Output the [X, Y] coordinate of the center of the cell containing the given text.  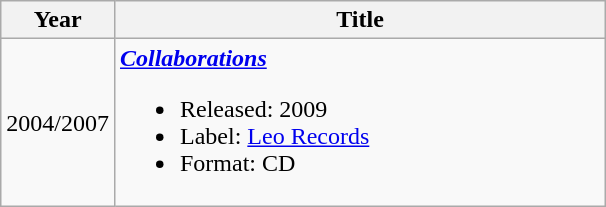
CollaborationsReleased: 2009Label: Leo Records Format: CD [360, 122]
2004/2007 [58, 122]
Year [58, 20]
Title [360, 20]
